From the cell containing the given text, extract its center point as [X, Y] coordinate. 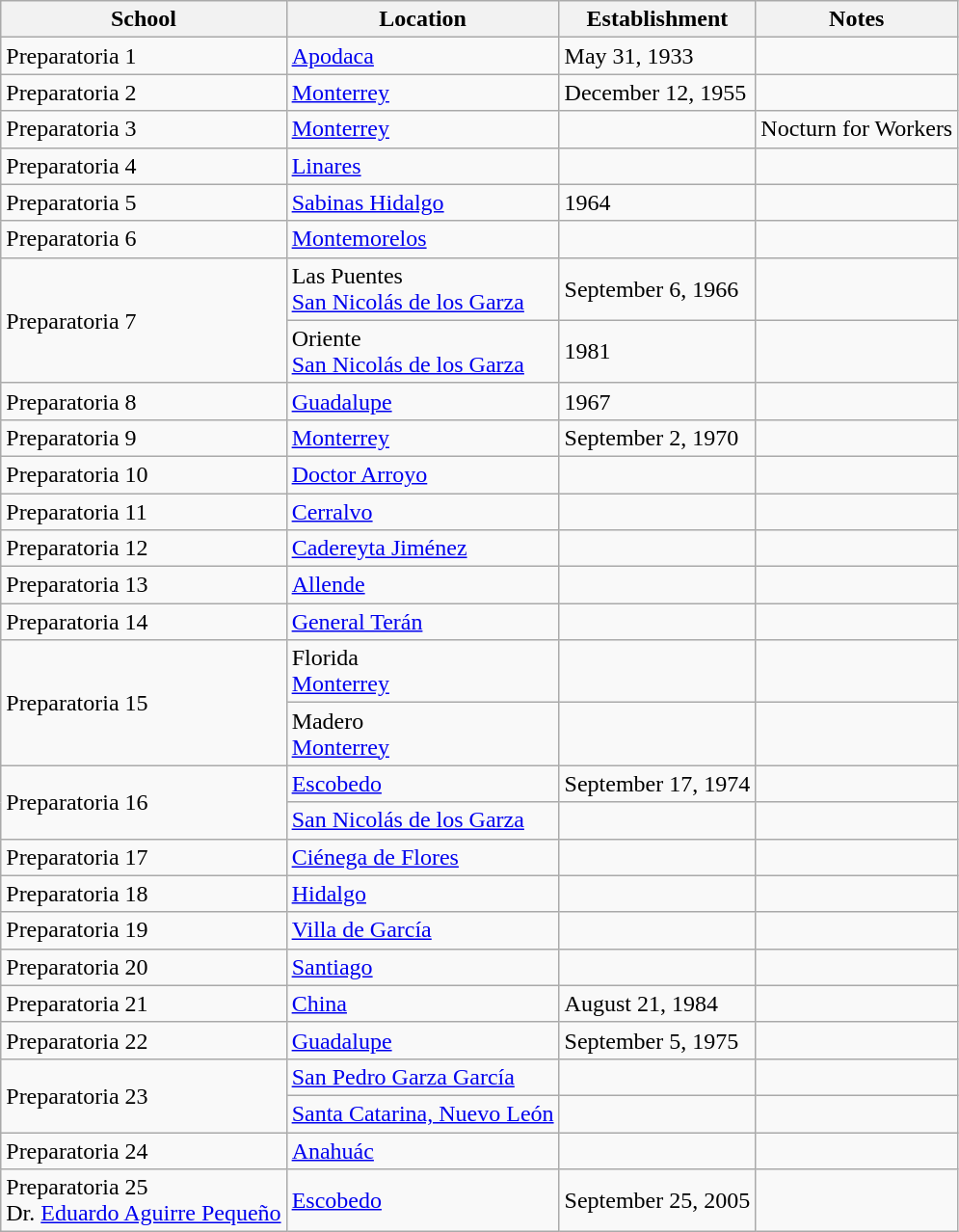
1981 [657, 351]
August 21, 1984 [657, 1004]
Santa Catarina, Nuevo León [422, 1113]
General Terán [422, 622]
September 25, 2005 [657, 1201]
Preparatoria 12 [144, 549]
Anahuác [422, 1150]
Preparatoria 7 [144, 320]
Preparatoria 13 [144, 585]
Preparatoria 22 [144, 1040]
Preparatoria 8 [144, 401]
China [422, 1004]
Cadereyta Jiménez [422, 549]
Establishment [657, 19]
Location [422, 19]
September 2, 1970 [657, 438]
Preparatoria 3 [144, 129]
Preparatoria 19 [144, 930]
December 12, 1955 [657, 93]
Sabinas Hidalgo [422, 202]
OrienteSan Nicolás de los Garza [422, 351]
Preparatoria 17 [144, 857]
Montemorelos [422, 239]
Allende [422, 585]
1964 [657, 202]
Doctor Arroyo [422, 474]
Preparatoria 5 [144, 202]
Hidalgo [422, 894]
September 17, 1974 [657, 784]
Preparatoria 2 [144, 93]
Villa de García [422, 930]
Preparatoria 10 [144, 474]
Preparatoria 21 [144, 1004]
1967 [657, 401]
Preparatoria 20 [144, 967]
Preparatoria 11 [144, 512]
Preparatoria 24 [144, 1150]
School [144, 19]
May 31, 1933 [657, 56]
San Pedro Garza García [422, 1077]
Cerralvo [422, 512]
September 6, 1966 [657, 289]
FloridaMonterrey [422, 671]
Preparatoria 4 [144, 166]
Preparatoria 16 [144, 802]
Notes [857, 19]
Preparatoria 25Dr. Eduardo Aguirre Pequeño [144, 1201]
San Nicolás de los Garza [422, 820]
Linares [422, 166]
Nocturn for Workers [857, 129]
Preparatoria 6 [144, 239]
Ciénega de Flores [422, 857]
Preparatoria 18 [144, 894]
Apodaca [422, 56]
Preparatoria 15 [144, 703]
MaderoMonterrey [422, 735]
Preparatoria 9 [144, 438]
September 5, 1975 [657, 1040]
Preparatoria 14 [144, 622]
Preparatoria 1 [144, 56]
Santiago [422, 967]
Las PuentesSan Nicolás de los Garza [422, 289]
Preparatoria 23 [144, 1095]
